Locate the cell with the specified text and output its (x, y) center coordinate. 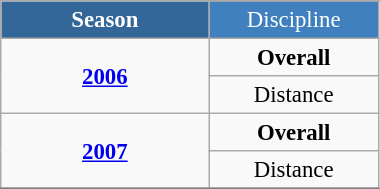
Season (105, 20)
2006 (105, 76)
2007 (105, 152)
Discipline (294, 20)
